Determine the [X, Y] coordinate at the center of the cell enclosing the given text.  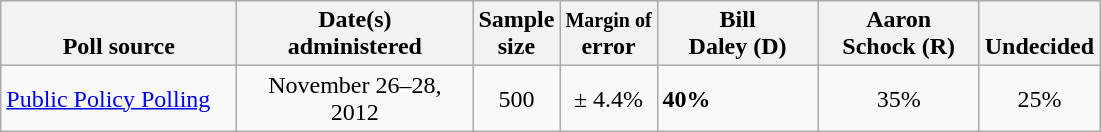
25% [1039, 98]
Poll source [119, 34]
Undecided [1039, 34]
500 [516, 98]
40% [738, 98]
Date(s)administered [355, 34]
BillDaley (D) [738, 34]
November 26–28, 2012 [355, 98]
35% [898, 98]
Margin oferror [608, 34]
Samplesize [516, 34]
± 4.4% [608, 98]
AaronSchock (R) [898, 34]
Public Policy Polling [119, 98]
